Pinpoint the cell where the given text exists, returning its (x, y) midpoint coordinate. 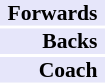
Backs (52, 41)
Coach (52, 70)
Forwards (52, 13)
